For the text-containing cell, return its midpoint in [X, Y] coordinate format. 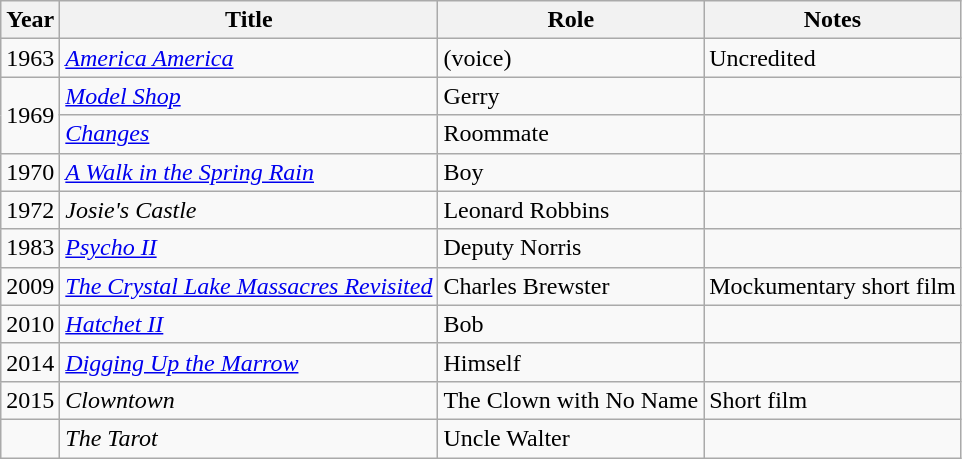
Charles Brewster [571, 286]
Gerry [571, 96]
Year [30, 20]
The Crystal Lake Massacres Revisited [249, 286]
1972 [30, 210]
The Tarot [249, 438]
Psycho II [249, 248]
1970 [30, 172]
Bob [571, 324]
Hatchet II [249, 324]
(voice) [571, 58]
Clowntown [249, 400]
Himself [571, 362]
Notes [833, 20]
The Clown with No Name [571, 400]
2010 [30, 324]
1983 [30, 248]
Title [249, 20]
2009 [30, 286]
Josie's Castle [249, 210]
Boy [571, 172]
Digging Up the Marrow [249, 362]
A Walk in the Spring Rain [249, 172]
1969 [30, 115]
Uncredited [833, 58]
Leonard Robbins [571, 210]
Roommate [571, 134]
2015 [30, 400]
Model Shop [249, 96]
Mockumentary short film [833, 286]
Deputy Norris [571, 248]
Role [571, 20]
America America [249, 58]
Changes [249, 134]
2014 [30, 362]
Short film [833, 400]
Uncle Walter [571, 438]
1963 [30, 58]
